Pinpoint the cell where the given text exists, returning its (X, Y) midpoint coordinate. 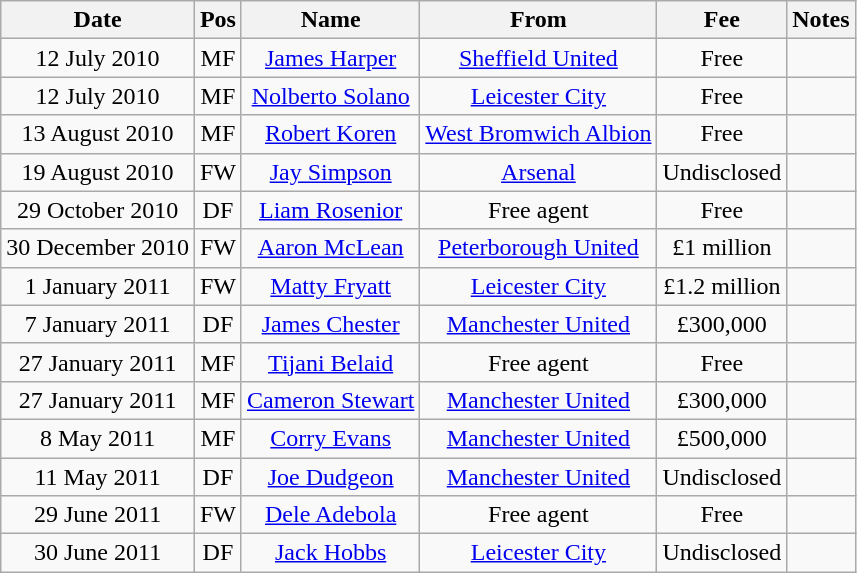
Matty Fryatt (330, 286)
Tijani Belaid (330, 362)
7 January 2011 (98, 324)
James Chester (330, 324)
Dele Adebola (330, 515)
Corry Evans (330, 438)
Peterborough United (538, 248)
Jay Simpson (330, 172)
£1.2 million (722, 286)
West Bromwich Albion (538, 134)
£1 million (722, 248)
8 May 2011 (98, 438)
Cameron Stewart (330, 400)
Sheffield United (538, 58)
Notes (821, 20)
Joe Dudgeon (330, 477)
Pos (218, 20)
1 January 2011 (98, 286)
29 October 2010 (98, 210)
13 August 2010 (98, 134)
Date (98, 20)
James Harper (330, 58)
Jack Hobbs (330, 553)
Aaron McLean (330, 248)
From (538, 20)
30 June 2011 (98, 553)
11 May 2011 (98, 477)
30 December 2010 (98, 248)
£500,000 (722, 438)
Nolberto Solano (330, 96)
Liam Rosenior (330, 210)
29 June 2011 (98, 515)
19 August 2010 (98, 172)
Name (330, 20)
Fee (722, 20)
Robert Koren (330, 134)
Arsenal (538, 172)
